Pinpoint the cell where the given text exists, returning its [X, Y] midpoint coordinate. 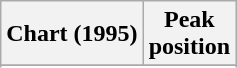
Peakposition [189, 34]
Chart (1995) [72, 34]
